Identify which cell holds the provided text, then report its (X, Y) central coordinate. 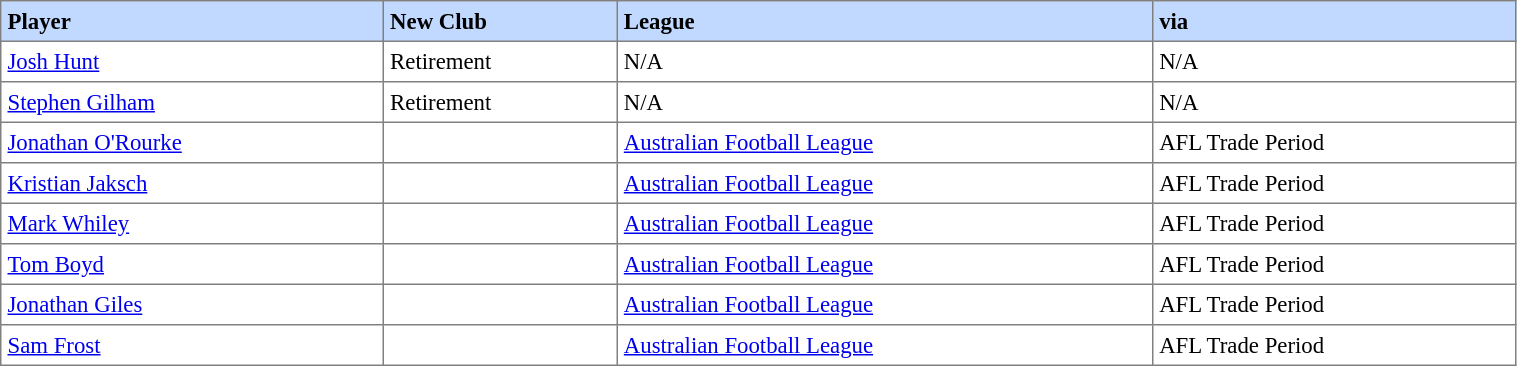
Sam Frost (192, 345)
Jonathan O'Rourke (192, 142)
New Club (500, 21)
Mark Whiley (192, 223)
Tom Boyd (192, 264)
League (884, 21)
Player (192, 21)
via (1334, 21)
Stephen Gilham (192, 102)
Jonathan Giles (192, 304)
Kristian Jaksch (192, 183)
Josh Hunt (192, 61)
